Search for the cell housing the specified text and yield its [X, Y] center coordinate. 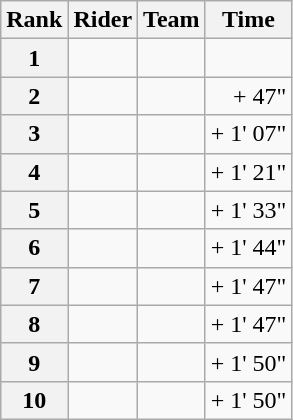
1 [34, 58]
2 [34, 96]
8 [34, 324]
7 [34, 286]
9 [34, 362]
Rider [103, 20]
4 [34, 172]
10 [34, 400]
Team [172, 20]
3 [34, 134]
+ 1' 44" [248, 248]
+ 1' 33" [248, 210]
+ 47" [248, 96]
Time [248, 20]
+ 1' 07" [248, 134]
5 [34, 210]
Rank [34, 20]
+ 1' 21" [248, 172]
6 [34, 248]
